Scan for the cell matching the given text and deliver its [X, Y] coordinate at center. 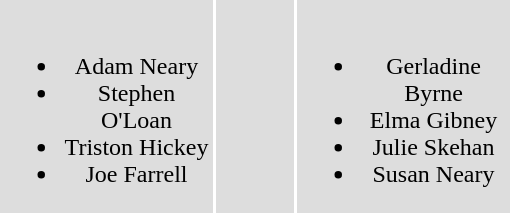
Gerladine ByrneElma GibneyJulie SkehanSusan Neary [404, 106]
Adam NearyStephen O'LoanTriston HickeyJoe Farrell [106, 106]
